Provide the [x, y] coordinate of the cell's center where the given text is located.  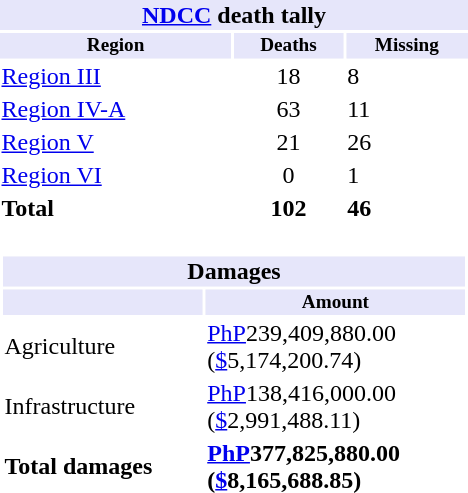
46 [407, 209]
Deaths [288, 46]
Damages [234, 271]
Region V [116, 143]
26 [407, 143]
102 [288, 209]
1 [407, 175]
Region III [116, 77]
Region IV-A [116, 109]
8 [407, 77]
Total [116, 209]
PhP138,416,000.00($2,991,488.11) [336, 406]
PhP239,409,880.00($5,174,200.74) [336, 346]
11 [407, 109]
63 [288, 109]
18 [288, 77]
0 [288, 175]
Amount [336, 303]
Agriculture [103, 346]
NDCC death tally [234, 15]
21 [288, 143]
Region VI [116, 175]
Infrastructure [103, 406]
Region [116, 46]
Missing [407, 46]
